Find where the given text appears and provide that cell's center as (X, Y) coordinate. 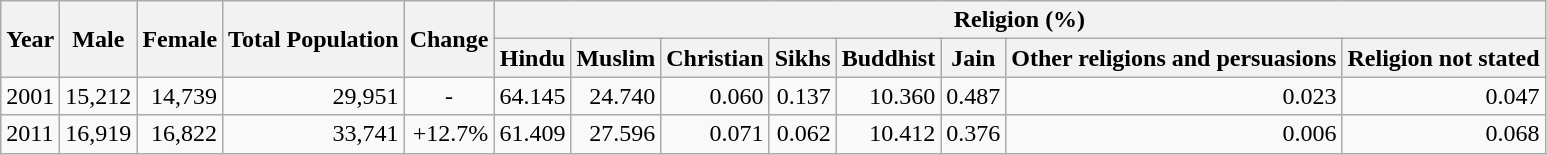
Christian (715, 58)
16,919 (98, 134)
0.487 (974, 96)
Sikhs (802, 58)
0.068 (1444, 134)
27.596 (616, 134)
10.360 (888, 96)
0.062 (802, 134)
14,739 (180, 96)
24.740 (616, 96)
Female (180, 39)
Religion (%) (1020, 20)
0.006 (1174, 134)
- (449, 96)
10.412 (888, 134)
16,822 (180, 134)
29,951 (314, 96)
Year (30, 39)
Total Population (314, 39)
0.137 (802, 96)
0.060 (715, 96)
2001 (30, 96)
Buddhist (888, 58)
Hindu (532, 58)
0.376 (974, 134)
Jain (974, 58)
Religion not stated (1444, 58)
2011 (30, 134)
Other religions and persuasions (1174, 58)
Muslim (616, 58)
15,212 (98, 96)
+12.7% (449, 134)
0.023 (1174, 96)
61.409 (532, 134)
64.145 (532, 96)
Change (449, 39)
33,741 (314, 134)
Male (98, 39)
0.071 (715, 134)
0.047 (1444, 96)
